Determine the [X, Y] coordinate at the center of the cell enclosing the given text.  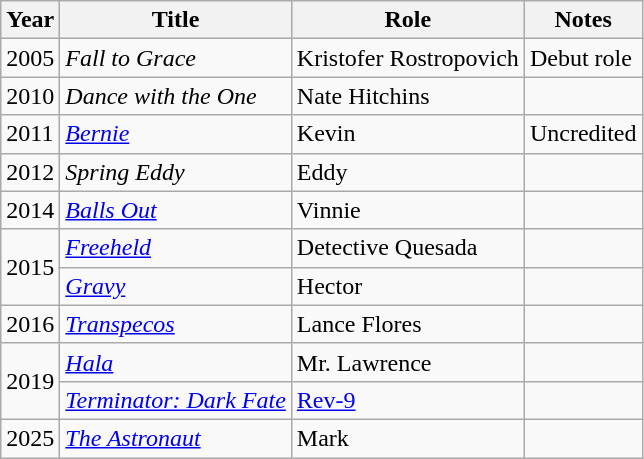
2012 [30, 172]
Eddy [408, 172]
Title [176, 20]
Dance with the One [176, 96]
Freeheld [176, 248]
Fall to Grace [176, 58]
Nate Hitchins [408, 96]
2025 [30, 438]
Role [408, 20]
Detective Quesada [408, 248]
Bernie [176, 134]
Year [30, 20]
2011 [30, 134]
2005 [30, 58]
Debut role [583, 58]
Vinnie [408, 210]
Notes [583, 20]
Lance Flores [408, 324]
Spring Eddy [176, 172]
2016 [30, 324]
Rev-9 [408, 400]
2019 [30, 381]
Kevin [408, 134]
2010 [30, 96]
Uncredited [583, 134]
Kristofer Rostropovich [408, 58]
Balls Out [176, 210]
Mark [408, 438]
Terminator: Dark Fate [176, 400]
Transpecos [176, 324]
2014 [30, 210]
2015 [30, 267]
The Astronaut [176, 438]
Hector [408, 286]
Gravy [176, 286]
Hala [176, 362]
Mr. Lawrence [408, 362]
